Determine the [x, y] coordinate at the center of the cell enclosing the given text.  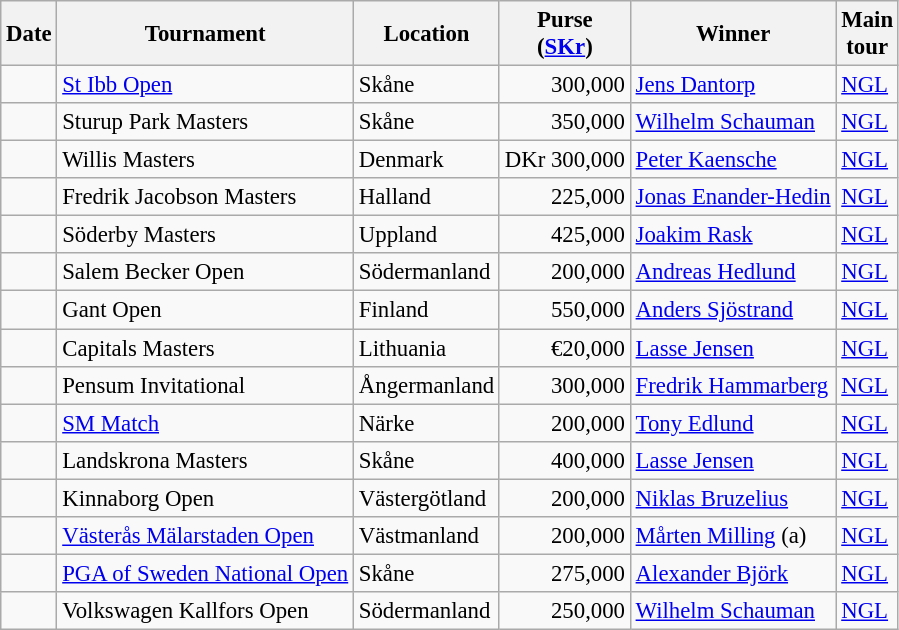
Joakim Rask [733, 235]
Volkswagen Kallfors Open [206, 611]
Lithuania [427, 348]
€20,000 [564, 348]
St Ibb Open [206, 85]
Söderby Masters [206, 235]
SM Match [206, 423]
Andreas Hedlund [733, 273]
Västmanland [427, 536]
Uppland [427, 235]
Jens Dantorp [733, 85]
Date [29, 34]
Landskrona Masters [206, 460]
Halland [427, 197]
Närke [427, 423]
Anders Sjöstrand [733, 310]
Pensum Invitational [206, 385]
400,000 [564, 460]
Alexander Björk [733, 573]
Peter Kaensche [733, 160]
Niklas Bruzelius [733, 498]
Denmark [427, 160]
Jonas Enander-Hedin [733, 197]
Location [427, 34]
225,000 [564, 197]
Salem Becker Open [206, 273]
425,000 [564, 235]
Sturup Park Masters [206, 122]
Tony Edlund [733, 423]
Willis Masters [206, 160]
Västerås Mälarstaden Open [206, 536]
Capitals Masters [206, 348]
Maintour [868, 34]
275,000 [564, 573]
Kinnaborg Open [206, 498]
Ångermanland [427, 385]
Purse(SKr) [564, 34]
Finland [427, 310]
Fredrik Hammarberg [733, 385]
Gant Open [206, 310]
Mårten Milling (a) [733, 536]
550,000 [564, 310]
Tournament [206, 34]
PGA of Sweden National Open [206, 573]
250,000 [564, 611]
350,000 [564, 122]
Winner [733, 34]
DKr 300,000 [564, 160]
Fredrik Jacobson Masters [206, 197]
Västergötland [427, 498]
